Provide the (x, y) coordinate of the cell's center where the given text is located.  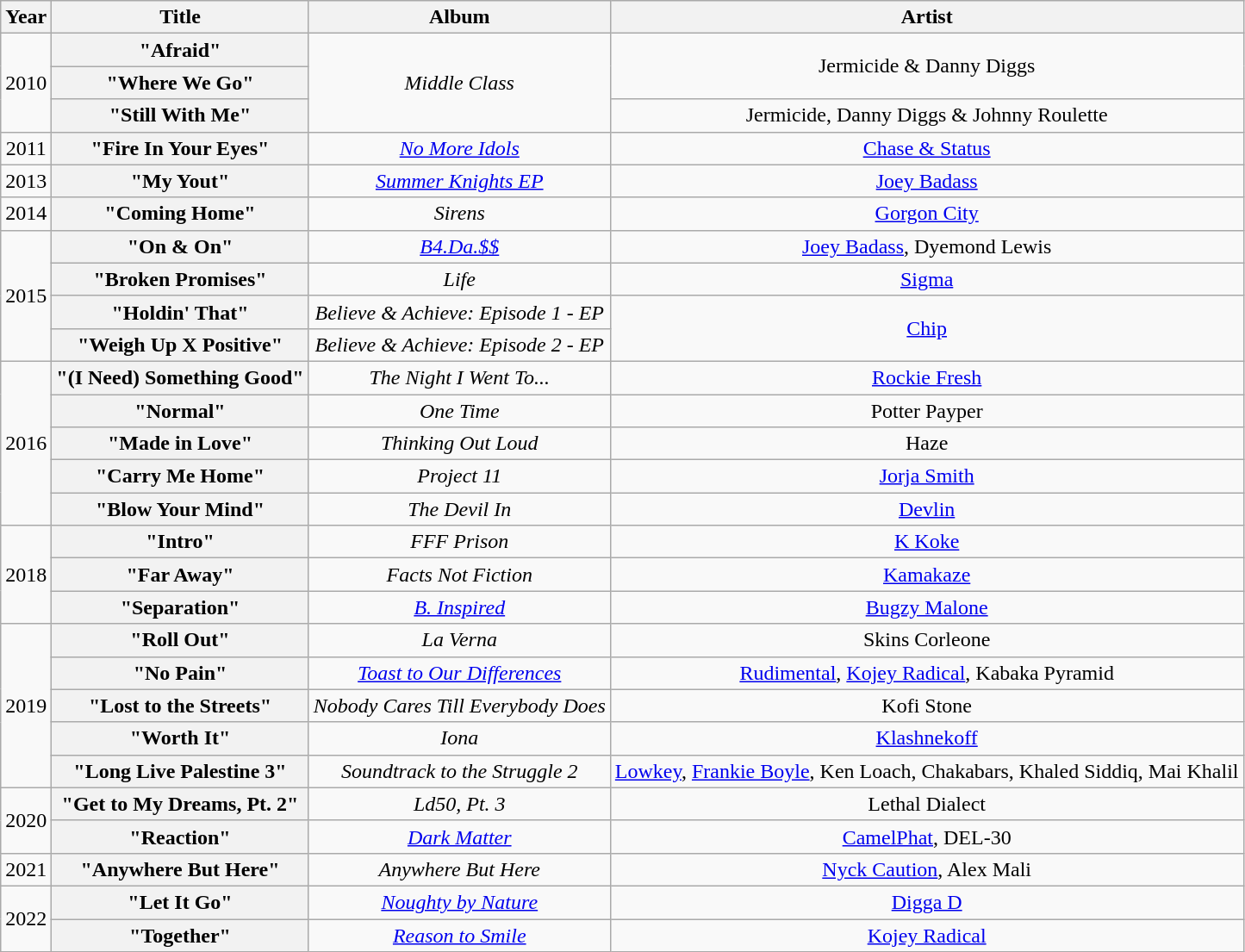
Sirens (459, 214)
2011 (26, 148)
Haze (927, 444)
"Roll Out" (180, 640)
2016 (26, 443)
Anywhere But Here (459, 869)
Skins Corleone (927, 640)
"Made in Love" (180, 444)
Iona (459, 738)
K Koke (927, 542)
Thinking Out Loud (459, 444)
2015 (26, 296)
La Verna (459, 640)
Potter Payper (927, 411)
No More Idols (459, 148)
Joey Badass (927, 181)
Ld50, Pt. 3 (459, 804)
"No Pain" (180, 673)
"Anywhere But Here" (180, 869)
Bugzy Malone (927, 607)
"Far Away" (180, 575)
"Separation" (180, 607)
"Get to My Dreams, Pt. 2" (180, 804)
Noughty by Nature (459, 902)
Nyck Caution, Alex Mali (927, 869)
"Worth It" (180, 738)
2022 (26, 918)
Middle Class (459, 83)
Artist (927, 17)
B. Inspired (459, 607)
"Let It Go" (180, 902)
Reason to Smile (459, 935)
Soundtrack to the Struggle 2 (459, 771)
Believe & Achieve: Episode 1 - EP (459, 312)
"Intro" (180, 542)
"Normal" (180, 411)
Chip (927, 328)
Facts Not Fiction (459, 575)
Believe & Achieve: Episode 2 - EP (459, 345)
Digga D (927, 902)
"Long Live Palestine 3" (180, 771)
"My Yout" (180, 181)
Nobody Cares Till Everybody Does (459, 706)
Album (459, 17)
"Lost to the Streets" (180, 706)
Lethal Dialect (927, 804)
"Holdin' That" (180, 312)
Chase & Status (927, 148)
"Coming Home" (180, 214)
2021 (26, 869)
CamelPhat, DEL-30 (927, 837)
"Where We Go" (180, 83)
2013 (26, 181)
"(I Need) Something Good" (180, 377)
Year (26, 17)
"Together" (180, 935)
"Blow Your Mind" (180, 509)
Life (459, 279)
Jorja Smith (927, 476)
"Carry Me Home" (180, 476)
B4.Da.$$ (459, 246)
One Time (459, 411)
Joey Badass, Dyemond Lewis (927, 246)
2010 (26, 83)
"Broken Promises" (180, 279)
Dark Matter (459, 837)
FFF Prison (459, 542)
"On & On" (180, 246)
"Fire In Your Eyes" (180, 148)
Summer Knights EP (459, 181)
Lowkey, Frankie Boyle, Ken Loach, Chakabars, Khaled Siddiq, Mai Khalil (927, 771)
Kojey Radical (927, 935)
"Still With Me" (180, 115)
Toast to Our Differences (459, 673)
Title (180, 17)
Kofi Stone (927, 706)
The Night I Went To... (459, 377)
Rockie Fresh (927, 377)
Rudimental, Kojey Radical, Kabaka Pyramid (927, 673)
Klashnekoff (927, 738)
Sigma (927, 279)
Kamakaze (927, 575)
"Afraid" (180, 50)
"Weigh Up X Positive" (180, 345)
2018 (26, 575)
"Reaction" (180, 837)
Project 11 (459, 476)
Jermicide & Danny Diggs (927, 66)
The Devil In (459, 509)
Jermicide, Danny Diggs & Johnny Roulette (927, 115)
Devlin (927, 509)
2014 (26, 214)
2019 (26, 706)
Gorgon City (927, 214)
2020 (26, 820)
